From the cell containing the given text, extract its center point as (x, y) coordinate. 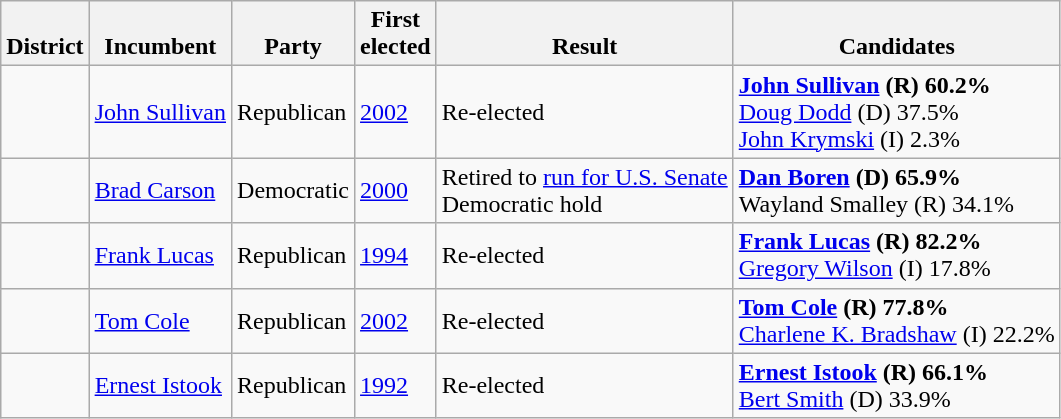
Retired to run for U.S. SenateDemocratic hold (584, 190)
Ernest Istook (160, 386)
Firstelected (396, 34)
John Sullivan (160, 112)
Brad Carson (160, 190)
Ernest Istook (R) 66.1%Bert Smith (D) 33.9% (896, 386)
Frank Lucas (R) 82.2%Gregory Wilson (I) 17.8% (896, 256)
Tom Cole (R) 77.8%Charlene K. Bradshaw (I) 22.2% (896, 320)
1994 (396, 256)
Tom Cole (160, 320)
Incumbent (160, 34)
1992 (396, 386)
District (45, 34)
Frank Lucas (160, 256)
John Sullivan (R) 60.2%Doug Dodd (D) 37.5% John Krymski (I) 2.3% (896, 112)
Candidates (896, 34)
2000 (396, 190)
Result (584, 34)
Democratic (294, 190)
Party (294, 34)
Dan Boren (D) 65.9%Wayland Smalley (R) 34.1% (896, 190)
